Scan for the cell matching the given text and deliver its (X, Y) coordinate at center. 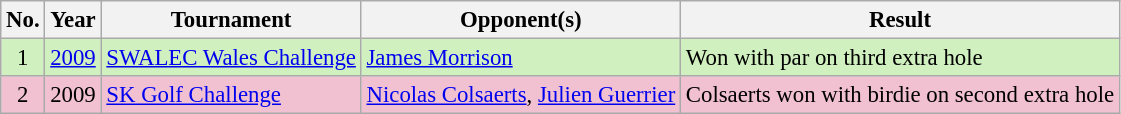
Result (900, 20)
Colsaerts won with birdie on second extra hole (900, 95)
Won with par on third extra hole (900, 58)
2 (23, 95)
SWALEC Wales Challenge (231, 58)
No. (23, 20)
1 (23, 58)
Year (73, 20)
SK Golf Challenge (231, 95)
Opponent(s) (520, 20)
James Morrison (520, 58)
Nicolas Colsaerts, Julien Guerrier (520, 95)
Tournament (231, 20)
